Scan for the cell matching the given text and deliver its (x, y) coordinate at center. 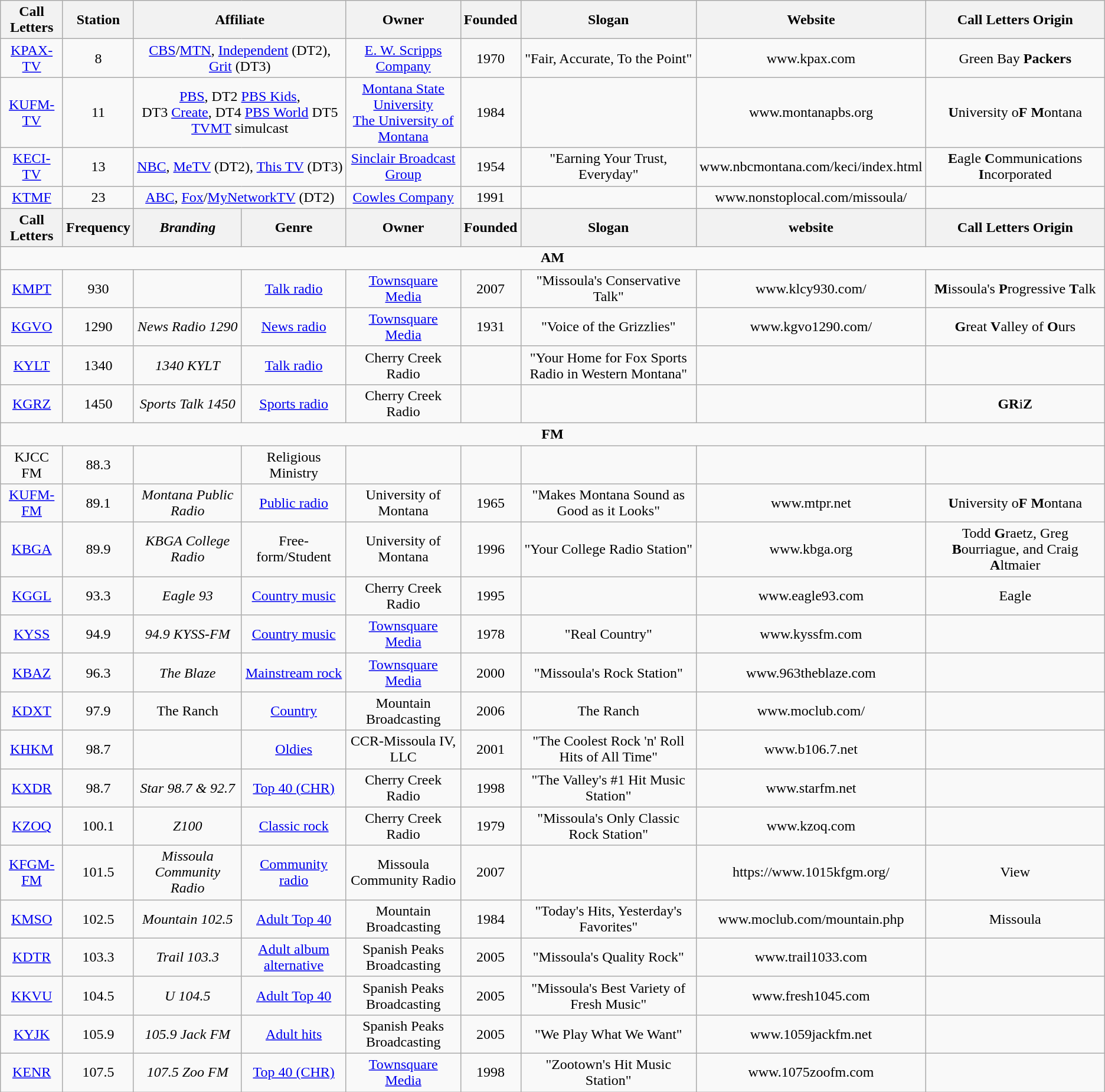
KMPT (32, 288)
www.kbga.org (811, 550)
"Missoula's Best Variety of Fresh Music" (609, 995)
Star 98.7 & 92.7 (188, 787)
Adult album alternative (294, 957)
"The Coolest Rock 'n' Roll Hits of All Time" (609, 750)
www.klcy930.com/ (811, 288)
Sinclair Broadcast Group (403, 166)
www.fresh1045.com (811, 995)
Frequency (98, 228)
GRiZ (1015, 404)
89.1 (98, 503)
KGRZ (32, 404)
"We Play What We Want" (609, 1034)
www.nonstoplocal.com/missoula/ (811, 197)
89.9 (98, 550)
1954 (491, 166)
KUFM-FM (32, 503)
1978 (491, 634)
1931 (491, 327)
105.9 (98, 1034)
Trail 103.3 (188, 957)
107.5 Zoo FM (188, 1072)
105.9 Jack FM (188, 1034)
Missoula (1015, 918)
KTMF (32, 197)
Branding (188, 228)
News radio (294, 327)
KKVU (32, 995)
1450 (98, 404)
1340 (98, 365)
Station (98, 20)
AM (552, 258)
www.moclub.com/mountain.php (811, 918)
Green Bay Packers (1015, 58)
96.3 (98, 673)
97.9 (98, 711)
Community radio (294, 872)
102.5 (98, 918)
"Real Country" (609, 634)
www.nbcmontana.com/keci/index.html (811, 166)
1965 (491, 503)
101.5 (98, 872)
100.1 (98, 826)
KGGL (32, 596)
U 104.5 (188, 995)
Montana State UniversityThe University of Montana (403, 112)
93.3 (98, 596)
94.9 KYSS-FM (188, 634)
KYJK (32, 1034)
KBGA College Radio (188, 550)
KXDR (32, 787)
8 (98, 58)
www.1059jackfm.net (811, 1034)
NBC, MeTV (DT2), This TV (DT3) (240, 166)
"The Valley's #1 Hit Music Station" (609, 787)
Religious Ministry (294, 464)
KDXT (32, 711)
Genre (294, 228)
"Earning Your Trust, Everyday" (609, 166)
www.b106.7.net (811, 750)
ABC, Fox/MyNetworkTV (DT2) (240, 197)
Missoula's Progressive Talk (1015, 288)
www.montanapbs.org (811, 112)
Great Valley of Ours (1015, 327)
88.3 (98, 464)
107.5 (98, 1072)
Website (811, 20)
1970 (491, 58)
Public radio (294, 503)
"Your College Radio Station" (609, 550)
KENR (32, 1072)
Mountain 102.5 (188, 918)
Affiliate (240, 20)
930 (98, 288)
Classic rock (294, 826)
"Missoula's Only Classic Rock Station" (609, 826)
"Your Home for Fox Sports Radio in Western Montana" (609, 365)
CCR-Missoula IV, LLC (403, 750)
Montana Public Radio (188, 503)
www.kgvo1290.com/ (811, 327)
KYSS (32, 634)
KFGM-FM (32, 872)
Z100 (188, 826)
www.mtpr.net (811, 503)
Sports radio (294, 404)
www.1075zoofm.com (811, 1072)
2001 (491, 750)
2000 (491, 673)
KBAZ (32, 673)
Todd Graetz, Greg Bourriague, and Craig Altmaier (1015, 550)
www.kpax.com (811, 58)
"Fair, Accurate, To the Point" (609, 58)
"Missoula's Rock Station" (609, 673)
"Makes Montana Sound as Good as it Looks" (609, 503)
www.trail1033.com (811, 957)
"Today's Hits, Yesterday's Favorites" (609, 918)
Mainstream rock (294, 673)
KZOQ (32, 826)
2006 (491, 711)
23 (98, 197)
KMSO (32, 918)
www.eagle93.com (811, 596)
www.starfm.net (811, 787)
View (1015, 872)
1979 (491, 826)
KECI-TV (32, 166)
www.moclub.com/ (811, 711)
KGVO (32, 327)
KDTR (32, 957)
www.kzoq.com (811, 826)
www.963theblaze.com (811, 673)
"Voice of the Grizzlies" (609, 327)
website (811, 228)
Adult hits (294, 1034)
Free-form/Student (294, 550)
1996 (491, 550)
Oldies (294, 750)
KUFM-TV (32, 112)
Eagle 93 (188, 596)
The Blaze (188, 673)
KYLT (32, 365)
KJCC FM (32, 464)
News Radio 1290 (188, 327)
Eagle Communications Incorporated (1015, 166)
11 (98, 112)
1991 (491, 197)
103.3 (98, 957)
Cowles Company (403, 197)
CBS/MTN, Independent (DT2), Grit (DT3) (240, 58)
E. W. Scripps Company (403, 58)
13 (98, 166)
KHKM (32, 750)
FM (552, 434)
Sports Talk 1450 (188, 404)
1290 (98, 327)
www.kyssfm.com (811, 634)
"Missoula's Conservative Talk" (609, 288)
94.9 (98, 634)
https://www.1015kfgm.org/ (811, 872)
1340 KYLT (188, 365)
Country (294, 711)
104.5 (98, 995)
1995 (491, 596)
KBGA (32, 550)
PBS, DT2 PBS Kids, DT3 Create, DT4 PBS World DT5 TVMT simulcast (240, 112)
"Missoula's Quality Rock" (609, 957)
Eagle (1015, 596)
KPAX-TV (32, 58)
"Zootown's Hit Music Station" (609, 1072)
